Extract the [X, Y] coordinate from the center of the cell holding the provided text.  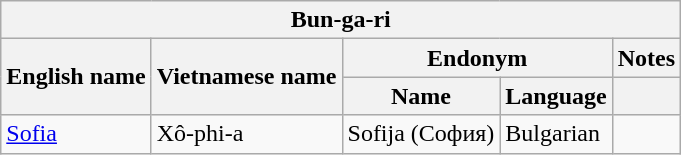
Sofija (София) [421, 134]
Endonym [477, 58]
Bun-ga-ri [341, 20]
Xô-phi-a [246, 134]
Bulgarian [556, 134]
English name [76, 77]
Language [556, 96]
Vietnamese name [246, 77]
Name [421, 96]
Notes [646, 58]
Sofia [76, 134]
